Locate the cell with the specified text and output its [x, y] center coordinate. 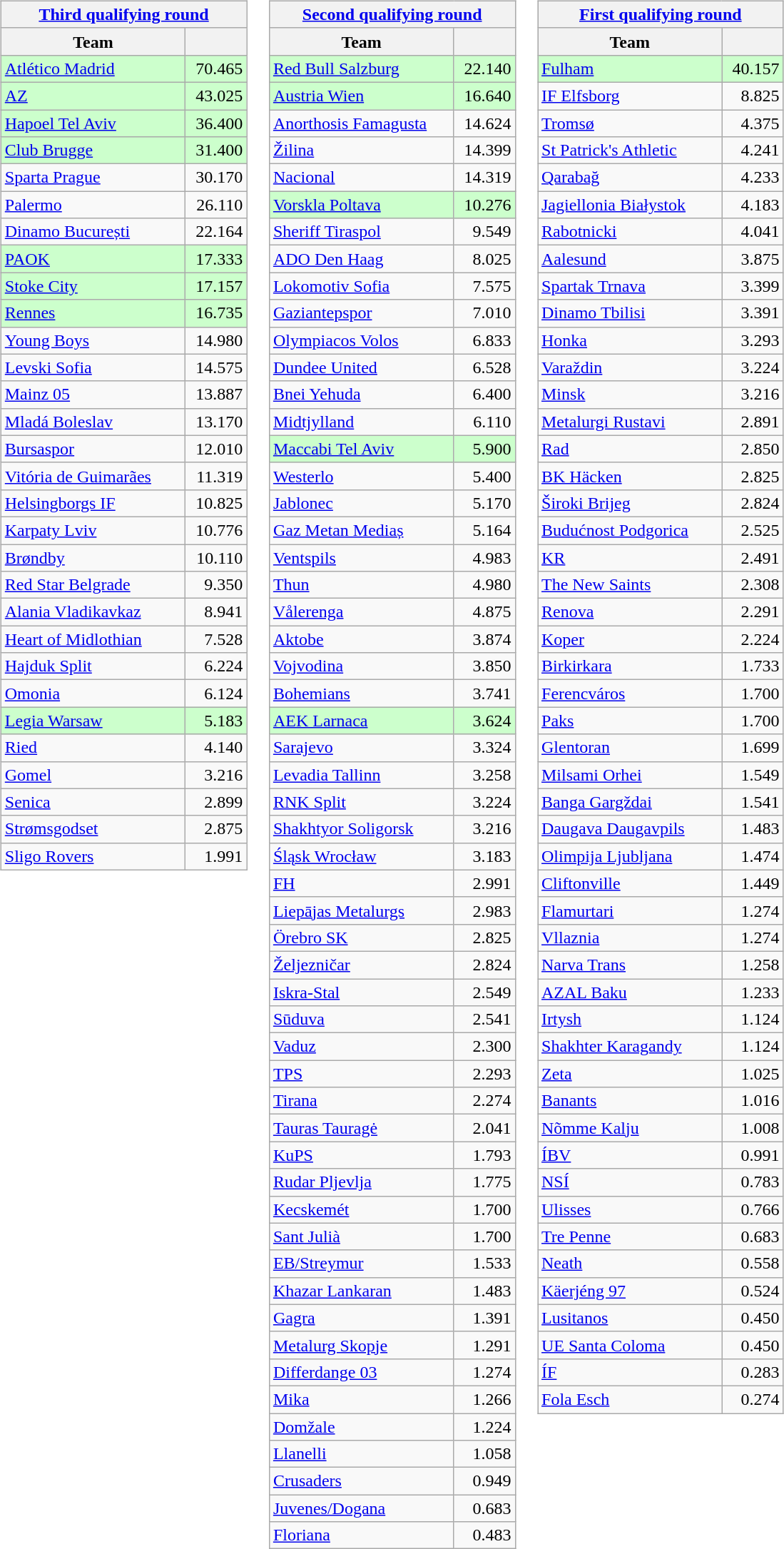
Olimpija Ljubljana [631, 856]
4.241 [753, 151]
Red Bull Salzburg [361, 68]
Ventspils [361, 557]
3.183 [484, 856]
22.164 [216, 232]
1.258 [753, 965]
4.983 [484, 557]
Śląsk Wrocław [361, 856]
Juvenes/Dogana [361, 1508]
Brøndby [93, 557]
22.140 [484, 68]
43.025 [216, 96]
Austria Wien [361, 96]
11.319 [216, 476]
4.375 [753, 123]
0.274 [753, 1399]
Žilina [361, 151]
Gomel [93, 775]
Narva Trans [631, 965]
AZAL Baku [631, 992]
Palermo [93, 205]
EB/Streymur [361, 1264]
1.549 [753, 775]
Tre Penne [631, 1236]
26.110 [216, 205]
Aalesund [631, 259]
Heart of Midlothian [93, 639]
Club Brugge [93, 151]
Käerjéng 97 [631, 1291]
3.391 [753, 313]
1.449 [753, 883]
Nõmme Kalju [631, 1128]
TPS [361, 1074]
Željezničar [361, 965]
Vllaznia [631, 938]
Mladá Boleslav [93, 422]
5.164 [484, 530]
2.549 [484, 992]
Atlético Madrid [93, 68]
4.041 [753, 232]
Westerlo [361, 476]
Gaz Metan Mediaș [361, 530]
0.991 [753, 1155]
ÍBV [631, 1155]
Red Star Belgrade [93, 585]
30.170 [216, 178]
Metalurgi Rustavi [631, 422]
2.983 [484, 910]
1.474 [753, 856]
8.025 [484, 259]
10.776 [216, 530]
Zeta [631, 1074]
3.324 [484, 748]
14.624 [484, 123]
Birkirkara [631, 666]
Sligo Rovers [93, 856]
Karpaty Lviv [93, 530]
Tirana [361, 1101]
Mainz 05 [93, 395]
Gaziantepspor [361, 313]
Lokomotiv Sofia [361, 286]
Legia Warsaw [93, 721]
RNK Split [361, 802]
Bnei Yehuda [361, 395]
8.941 [216, 612]
4.875 [484, 612]
10.276 [484, 205]
2.274 [484, 1101]
Cliftonville [631, 883]
0.558 [753, 1264]
Maccabi Tel Aviv [361, 449]
Nacional [361, 178]
Fulham [631, 68]
3.850 [484, 666]
Glentoran [631, 748]
6.124 [216, 694]
7.528 [216, 639]
Daugava Daugavpils [631, 829]
2.491 [753, 557]
1.793 [484, 1155]
NSÍ [631, 1182]
2.293 [484, 1074]
Neath [631, 1264]
Spartak Trnava [631, 286]
Sarajevo [361, 748]
0.283 [753, 1372]
1.291 [484, 1345]
Vorskla Poltava [361, 205]
1.058 [484, 1454]
16.735 [216, 313]
ADO Den Haag [361, 259]
Kecskemét [361, 1209]
0.483 [484, 1535]
2.875 [216, 829]
14.319 [484, 178]
4.183 [753, 205]
Gagra [361, 1318]
36.400 [216, 123]
AZ [93, 96]
0.783 [753, 1182]
Vålerenga [361, 612]
UE Santa Coloma [631, 1345]
Mika [361, 1399]
9.549 [484, 232]
Dinamo București [93, 232]
5.170 [484, 503]
2.541 [484, 1020]
5.400 [484, 476]
Rabotnicki [631, 232]
Llanelli [361, 1454]
1.391 [484, 1318]
6.224 [216, 666]
Flamurtari [631, 910]
1.533 [484, 1264]
1.541 [753, 802]
Alania Vladikavkaz [93, 612]
Renova [631, 612]
13.170 [216, 422]
1.991 [216, 856]
Vitória de Guimarães [93, 476]
Shakhtyor Soligorsk [361, 829]
Honka [631, 340]
6.833 [484, 340]
6.528 [484, 367]
Široki Brijeg [631, 503]
1.775 [484, 1182]
14.980 [216, 340]
Minsk [631, 395]
9.350 [216, 585]
2.308 [753, 585]
0.524 [753, 1291]
Bursaspor [93, 449]
FH [361, 883]
Khazar Lankaran [361, 1291]
Helsingborgs IF [93, 503]
2.525 [753, 530]
Senica [93, 802]
KR [631, 557]
Tauras Tauragė [361, 1128]
Örebro SK [361, 938]
BK Häcken [631, 476]
Sant Julià [361, 1236]
Omonia [93, 694]
IF Elfsborg [631, 96]
Metalurg Skopje [361, 1345]
Ferencváros [631, 694]
1.266 [484, 1399]
5.900 [484, 449]
1.733 [753, 666]
Sparta Prague [93, 178]
0.766 [753, 1209]
1.016 [753, 1101]
Aktobe [361, 639]
2.891 [753, 422]
3.624 [484, 721]
2.991 [484, 883]
Stoke City [93, 286]
4.140 [216, 748]
Rudar Pljevlja [361, 1182]
6.110 [484, 422]
Jagiellonia Białystok [631, 205]
3.258 [484, 775]
Liepājas Metalurgs [361, 910]
The New Saints [631, 585]
KuPS [361, 1155]
Vojvodina [361, 666]
Bohemians [361, 694]
Thun [361, 585]
7.575 [484, 286]
Rad [631, 449]
Levski Sofia [93, 367]
Milsami Orhei [631, 775]
Jablonec [361, 503]
Sheriff Tiraspol [361, 232]
2.041 [484, 1128]
Second qualifying round [392, 14]
AEK Larnaca [361, 721]
70.465 [216, 68]
1.025 [753, 1074]
Dinamo Tbilisi [631, 313]
40.157 [753, 68]
Levadia Tallinn [361, 775]
Qarabağ [631, 178]
1.008 [753, 1128]
5.183 [216, 721]
Ried [93, 748]
Paks [631, 721]
Anorthosis Famagusta [361, 123]
Ulisses [631, 1209]
3.875 [753, 259]
3.399 [753, 286]
14.399 [484, 151]
First qualifying round [661, 14]
Irtysh [631, 1020]
2.850 [753, 449]
4.233 [753, 178]
17.157 [216, 286]
1.699 [753, 748]
2.291 [753, 612]
1.224 [484, 1426]
10.110 [216, 557]
Olympiacos Volos [361, 340]
Dundee United [361, 367]
Fola Esch [631, 1399]
Iskra-Stal [361, 992]
Rennes [93, 313]
Floriana [361, 1535]
31.400 [216, 151]
12.010 [216, 449]
3.874 [484, 639]
14.575 [216, 367]
Third qualifying round [124, 14]
3.293 [753, 340]
Varaždin [631, 367]
2.224 [753, 639]
7.010 [484, 313]
Banants [631, 1101]
13.887 [216, 395]
Domžale [361, 1426]
Sūduva [361, 1020]
0.949 [484, 1481]
10.825 [216, 503]
PAOK [93, 259]
6.400 [484, 395]
Hajduk Split [93, 666]
Banga Gargždai [631, 802]
Lusitanos [631, 1318]
4.980 [484, 585]
3.741 [484, 694]
16.640 [484, 96]
St Patrick's Athletic [631, 151]
Midtjylland [361, 422]
1.233 [753, 992]
Hapoel Tel Aviv [93, 123]
ÍF [631, 1372]
Koper [631, 639]
8.825 [753, 96]
17.333 [216, 259]
Differdange 03 [361, 1372]
Tromsø [631, 123]
2.899 [216, 802]
Budućnost Podgorica [631, 530]
Young Boys [93, 340]
Vaduz [361, 1047]
2.300 [484, 1047]
Strømsgodset [93, 829]
Shakhter Karagandy [631, 1047]
Crusaders [361, 1481]
